Capture the cell that displays the provided text and extract its (x, y) central coordinate. 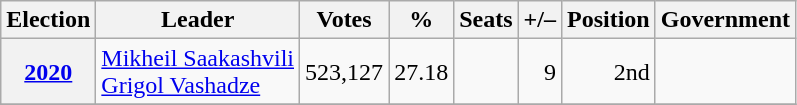
2020 (48, 72)
% (422, 20)
9 (540, 72)
Election (48, 20)
Leader (198, 20)
27.18 (422, 72)
Position (608, 20)
Mikheil SaakashviliGrigol Vashadze (198, 72)
Government (725, 20)
Votes (344, 20)
2nd (608, 72)
Seats (486, 20)
523,127 (344, 72)
+/– (540, 20)
